Detect which cell encompasses the target text, then output its [x, y] center coordinate. 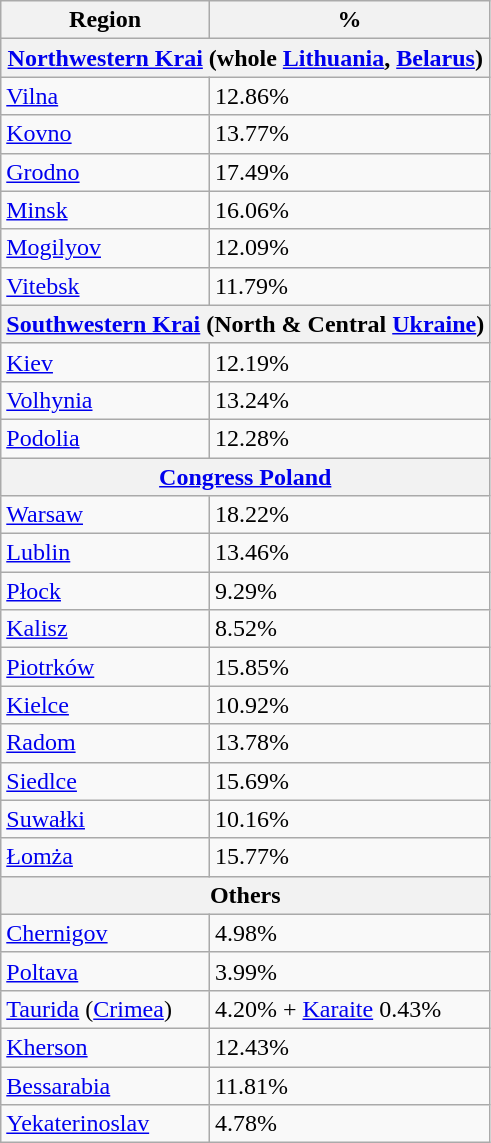
Łomża [106, 857]
Chernigov [106, 933]
13.46% [349, 553]
Vitebsk [106, 286]
Radom [106, 743]
11.79% [349, 286]
Podolia [106, 438]
Płock [106, 591]
4.98% [349, 933]
15.69% [349, 781]
Poltava [106, 971]
18.22% [349, 515]
Yekaterinoslav [106, 1124]
Region [106, 20]
13.78% [349, 743]
Kalisz [106, 629]
8.52% [349, 629]
16.06% [349, 210]
Minsk [106, 210]
Kiev [106, 362]
Others [246, 895]
Volhynia [106, 400]
Siedlce [106, 781]
13.24% [349, 400]
12.19% [349, 362]
Kielce [106, 705]
9.29% [349, 591]
Suwałki [106, 819]
3.99% [349, 971]
17.49% [349, 172]
Lublin [106, 553]
4.78% [349, 1124]
Bessarabia [106, 1085]
12.43% [349, 1047]
Mogilyov [106, 248]
10.16% [349, 819]
12.86% [349, 96]
Grodno [106, 172]
12.09% [349, 248]
Southwestern Krai (North & Central Ukraine) [246, 324]
13.77% [349, 134]
Kovno [106, 134]
15.77% [349, 857]
15.85% [349, 667]
12.28% [349, 438]
Piotrków [106, 667]
Taurida (Crimea) [106, 1009]
10.92% [349, 705]
Northwestern Krai (whole Lithuania, Belarus) [246, 58]
Kherson [106, 1047]
Vilna [106, 96]
% [349, 20]
Warsaw [106, 515]
11.81% [349, 1085]
Congress Poland [246, 477]
4.20% + Karaite 0.43% [349, 1009]
